Detect which cell encompasses the target text, then output its (x, y) center coordinate. 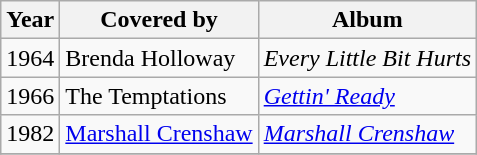
Every Little Bit Hurts (367, 58)
Gettin' Ready (367, 96)
1982 (30, 134)
1964 (30, 58)
Covered by (159, 20)
Year (30, 20)
Album (367, 20)
1966 (30, 96)
Brenda Holloway (159, 58)
The Temptations (159, 96)
